Scan for the cell matching the given text and deliver its [X, Y] coordinate at center. 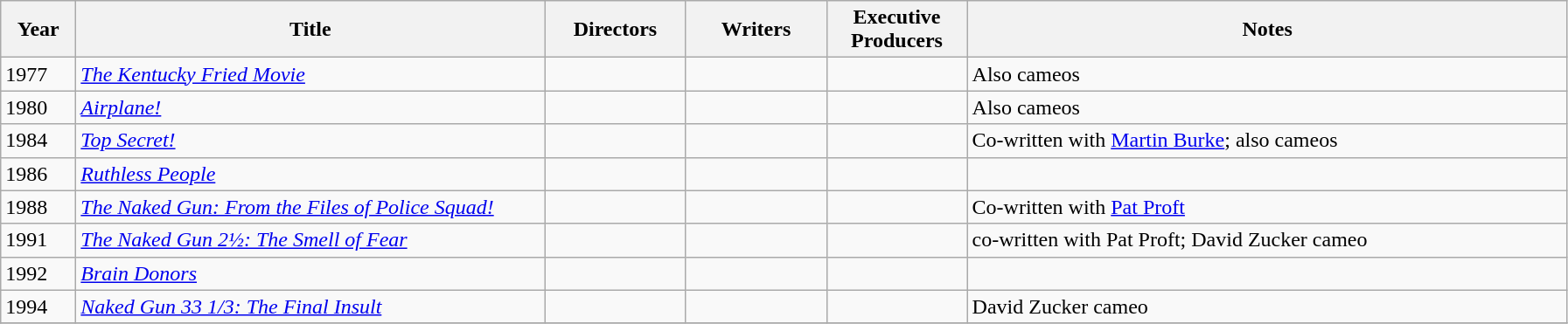
Notes [1267, 30]
Airplane! [310, 107]
1984 [38, 141]
Co-written with Pat Proft [1267, 207]
Title [310, 30]
1980 [38, 107]
Naked Gun 33 1/3: The Final Insult [310, 307]
David Zucker cameo [1267, 307]
1986 [38, 174]
1994 [38, 307]
Writers [756, 30]
The Kentucky Fried Movie [310, 74]
Top Secret! [310, 141]
The Naked Gun 2½: The Smell of Fear [310, 240]
Executive Producers [897, 30]
co-written with Pat Proft; David Zucker cameo [1267, 240]
Co-written with Martin Burke; also cameos [1267, 141]
Brain Donors [310, 273]
1988 [38, 207]
Year [38, 30]
1992 [38, 273]
The Naked Gun: From the Files of Police Squad! [310, 207]
1991 [38, 240]
Ruthless People [310, 174]
Directors [616, 30]
1977 [38, 74]
